Output the [X, Y] coordinate of the center of the cell containing the given text.  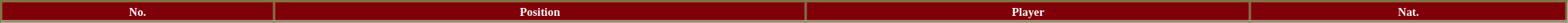
No. [138, 11]
Nat. [1408, 11]
Player [1028, 11]
Position [540, 11]
